Pinpoint the cell where the given text exists, returning its [X, Y] midpoint coordinate. 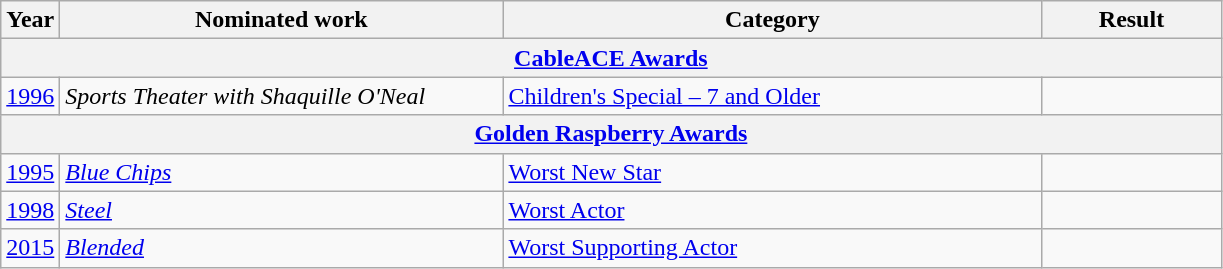
Blue Chips [282, 172]
Nominated work [282, 20]
Sports Theater with Shaquille O'Neal [282, 96]
Worst New Star [772, 172]
CableACE Awards [611, 58]
1995 [30, 172]
Worst Actor [772, 210]
Children's Special – 7 and Older [772, 96]
1996 [30, 96]
Year [30, 20]
Worst Supporting Actor [772, 248]
Golden Raspberry Awards [611, 134]
Category [772, 20]
Result [1132, 20]
1998 [30, 210]
Steel [282, 210]
Blended [282, 248]
2015 [30, 248]
